Output the [X, Y] coordinate of the center of the cell containing the given text.  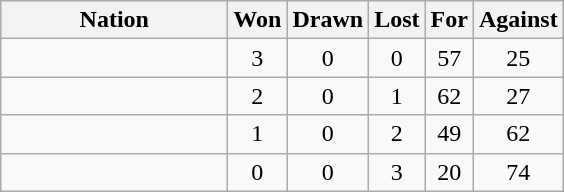
25 [518, 58]
74 [518, 172]
20 [449, 172]
Lost [397, 20]
For [449, 20]
27 [518, 96]
49 [449, 134]
Against [518, 20]
57 [449, 58]
Won [258, 20]
Drawn [328, 20]
Nation [114, 20]
